Capture the cell that displays the provided text and extract its [X, Y] central coordinate. 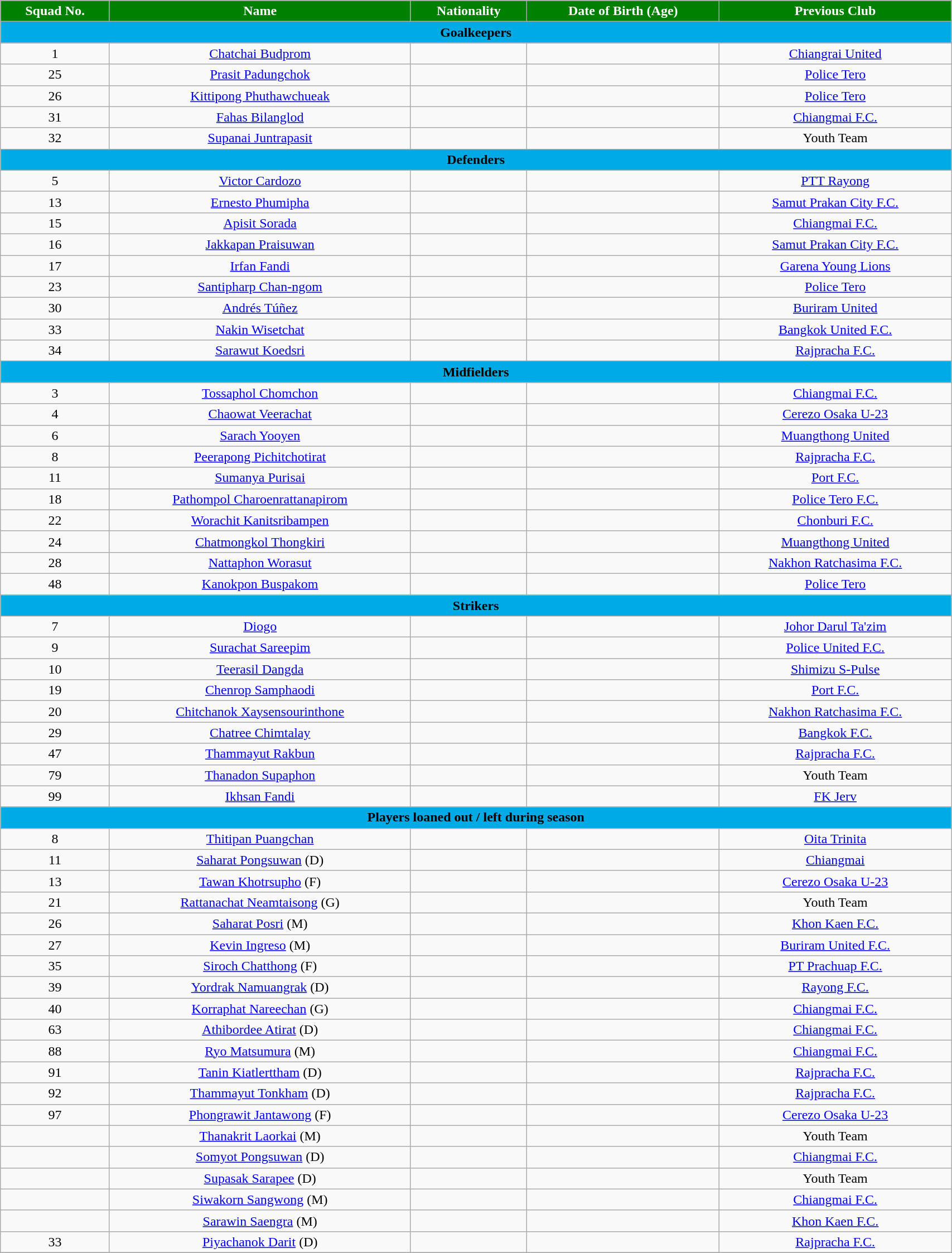
Chiangmai [835, 860]
Chatchai Budprom [260, 54]
32 [55, 138]
21 [55, 902]
99 [55, 796]
Supasak Sarapee (D) [260, 1178]
40 [55, 1009]
35 [55, 966]
Buriram United F.C. [835, 945]
17 [55, 266]
39 [55, 988]
Diogo [260, 627]
Nakin Wisetchat [260, 330]
Athibordee Atirat (D) [260, 1030]
29 [55, 733]
79 [55, 775]
Previous Club [835, 11]
9 [55, 648]
Bangkok United F.C. [835, 330]
Garena Young Lions [835, 266]
Saharat Posri (M) [260, 923]
Name [260, 11]
48 [55, 584]
Ryo Matsumura (M) [260, 1051]
22 [55, 520]
1 [55, 54]
Korraphat Nareechan (G) [260, 1009]
4 [55, 414]
Thanakrit Laorkai (M) [260, 1136]
Tanin Kiatlerttham (D) [260, 1072]
63 [55, 1030]
Goalkeepers [476, 32]
Johor Darul Ta'zim [835, 627]
Nattaphon Worasut [260, 563]
18 [55, 499]
Tossaphol Chomchon [260, 393]
Somyot Pongsuwan (D) [260, 1157]
Apisit Sorada [260, 223]
3 [55, 393]
Chenrop Samphaodi [260, 690]
Teerasil Dangda [260, 669]
97 [55, 1115]
Tawan Khotrsupho (F) [260, 881]
Chatmongkol Thongkiri [260, 541]
Santipharp Chan-ngom [260, 287]
Irfan Fandi [260, 266]
25 [55, 75]
Prasit Padungchok [260, 75]
Kittipong Phuthawchueak [260, 96]
15 [55, 223]
Thitipan Puangchan [260, 839]
Nationality [468, 11]
16 [55, 244]
Yordrak Namuangrak (D) [260, 988]
Kevin Ingreso (M) [260, 945]
Chitchanok Xaysensourinthone [260, 712]
Thammayut Tonkham (D) [260, 1094]
Pathompol Charoenrattanapirom [260, 499]
5 [55, 181]
Andrés Túñez [260, 308]
Ikhsan Fandi [260, 796]
Saharat Pongsuwan (D) [260, 860]
Defenders [476, 159]
28 [55, 563]
Chonburi F.C. [835, 520]
Strikers [476, 605]
Thammayut Rakbun [260, 754]
Date of Birth (Age) [624, 11]
Fahas Bilanglod [260, 117]
Sarawin Saengra (M) [260, 1221]
Sumanya Purisai [260, 478]
FK Jerv [835, 796]
PTT Rayong [835, 181]
88 [55, 1051]
Thanadon Supaphon [260, 775]
34 [55, 351]
Jakkapan Praisuwan [260, 244]
31 [55, 117]
30 [55, 308]
Chiangrai United [835, 54]
24 [55, 541]
91 [55, 1072]
Police Tero F.C. [835, 499]
Peerapong Pichitchotirat [260, 457]
6 [55, 436]
23 [55, 287]
Bangkok F.C. [835, 733]
Police United F.C. [835, 648]
Oita Trinita [835, 839]
Victor Cardozo [260, 181]
Sarawut Koedsri [260, 351]
Players loaned out / left during season [476, 817]
PT Prachuap F.C. [835, 966]
Rayong F.C. [835, 988]
92 [55, 1094]
Kanokpon Buspakom [260, 584]
Squad No. [55, 11]
Siwakorn Sangwong (M) [260, 1199]
Surachat Sareepim [260, 648]
Siroch Chatthong (F) [260, 966]
Supanai Juntrapasit [260, 138]
7 [55, 627]
19 [55, 690]
47 [55, 754]
Ernesto Phumipha [260, 202]
Phongrawit Jantawong (F) [260, 1115]
Chatree Chimtalay [260, 733]
Midfielders [476, 372]
Rattanachat Neamtaisong (G) [260, 902]
Sarach Yooyen [260, 436]
Buriram United [835, 308]
Piyachanok Darit (D) [260, 1242]
Shimizu S-Pulse [835, 669]
Chaowat Veerachat [260, 414]
Worachit Kanitsribampen [260, 520]
10 [55, 669]
27 [55, 945]
20 [55, 712]
